Find where the given text appears and provide that cell's center as (X, Y) coordinate. 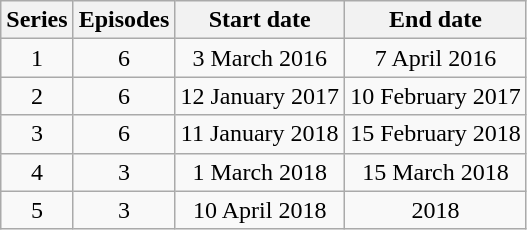
1 March 2018 (260, 172)
3 March 2016 (260, 58)
Series (37, 20)
4 (37, 172)
2 (37, 96)
End date (436, 20)
7 April 2016 (436, 58)
12 January 2017 (260, 96)
5 (37, 210)
Start date (260, 20)
15 March 2018 (436, 172)
1 (37, 58)
2018 (436, 210)
15 February 2018 (436, 134)
Episodes (124, 20)
10 February 2017 (436, 96)
10 April 2018 (260, 210)
11 January 2018 (260, 134)
